Scan for the cell matching the given text and deliver its (x, y) coordinate at center. 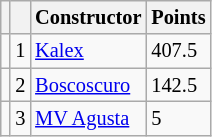
407.5 (178, 51)
142.5 (178, 85)
Points (178, 17)
2 (20, 85)
Boscoscuro (88, 85)
3 (20, 118)
Kalex (88, 51)
MV Agusta (88, 118)
1 (20, 51)
5 (178, 118)
Constructor (88, 17)
